Determine the [x, y] coordinate at the center of the cell enclosing the given text.  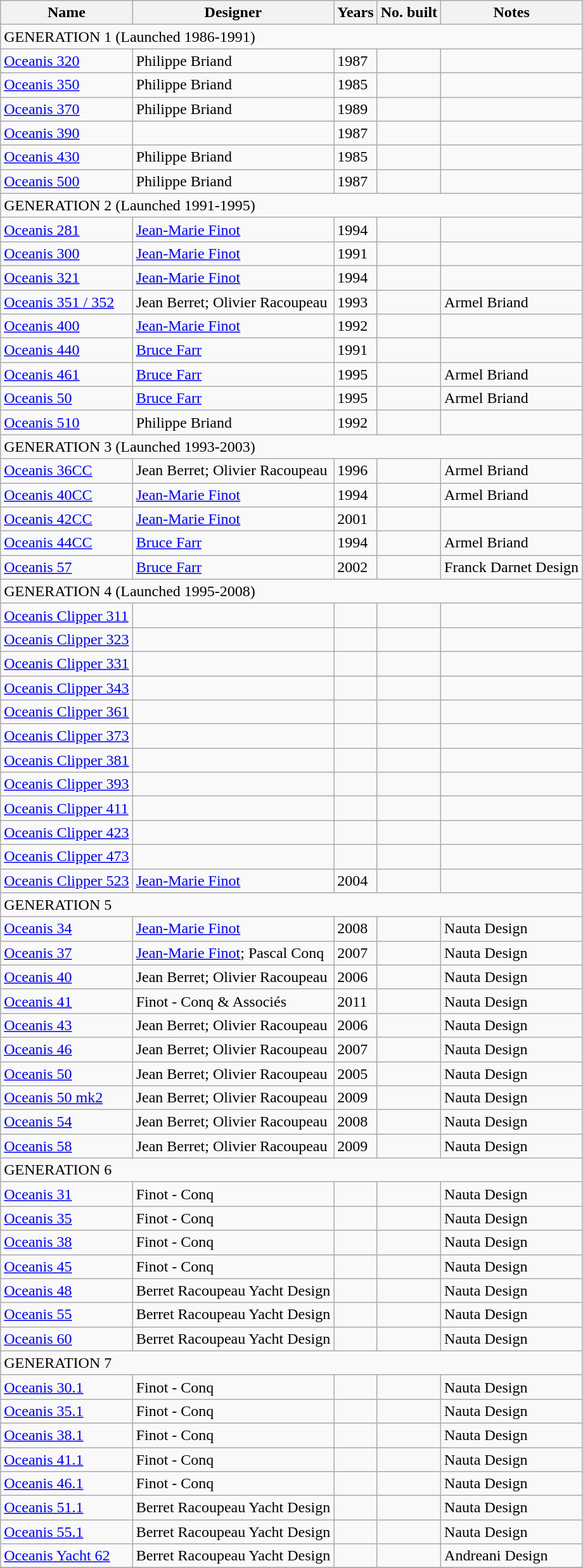
Oceanis 50 mk2 [67, 1098]
2001 [356, 519]
Oceanis 57 [67, 567]
Oceanis 500 [67, 181]
1996 [356, 471]
Oceanis 42CC [67, 519]
Oceanis 55 [67, 1315]
GENERATION 4 (Launched 1995-2008) [291, 591]
Jean-Marie Finot; Pascal Conq [233, 953]
Oceanis Clipper 323 [67, 639]
Oceanis 350 [67, 85]
GENERATION 6 [291, 1170]
Oceanis Clipper 311 [67, 615]
GENERATION 5 [291, 905]
Oceanis Clipper 423 [67, 832]
Oceanis 46.1 [67, 1484]
Oceanis Clipper 473 [67, 857]
Oceanis Clipper 343 [67, 687]
1989 [356, 109]
Oceanis 40CC [67, 495]
Oceanis 321 [67, 277]
Oceanis 300 [67, 253]
Oceanis 38 [67, 1242]
Oceanis Clipper 361 [67, 712]
Oceanis 461 [67, 374]
Notes [512, 13]
Oceanis Clipper 373 [67, 736]
Oceanis 37 [67, 953]
Oceanis 370 [67, 109]
2005 [356, 1074]
Oceanis 35 [67, 1218]
Oceanis 36CC [67, 471]
Oceanis 510 [67, 423]
Oceanis 35.1 [67, 1411]
Oceanis Yacht 62 [67, 1556]
GENERATION 7 [291, 1363]
No. built [409, 13]
Oceanis 51.1 [67, 1508]
Oceanis Clipper 381 [67, 760]
Oceanis 430 [67, 157]
Oceanis Clipper 331 [67, 663]
Oceanis 54 [67, 1122]
Finot - Conq & Associés [233, 1001]
Oceanis 400 [67, 326]
Oceanis Clipper 411 [67, 808]
GENERATION 1 (Launched 1986-1991) [291, 37]
GENERATION 3 (Launched 1993-2003) [291, 447]
2004 [356, 881]
Oceanis 40 [67, 977]
Oceanis 46 [67, 1049]
Oceanis 38.1 [67, 1435]
Oceanis 440 [67, 350]
Oceanis 60 [67, 1339]
Oceanis 320 [67, 61]
GENERATION 2 (Launched 1991-1995) [291, 205]
Years [356, 13]
Oceanis Clipper 523 [67, 881]
Oceanis 58 [67, 1146]
2011 [356, 1001]
Franck Darnet Design [512, 567]
Oceanis Clipper 393 [67, 784]
Oceanis 43 [67, 1025]
Oceanis 45 [67, 1266]
Oceanis 390 [67, 133]
Name [67, 13]
Oceanis 31 [67, 1194]
Oceanis 30.1 [67, 1387]
Oceanis 44CC [67, 543]
Oceanis 48 [67, 1291]
1993 [356, 302]
Oceanis 34 [67, 929]
2002 [356, 567]
Oceanis 351 / 352 [67, 302]
Oceanis 41.1 [67, 1459]
Designer [233, 13]
Andreani Design [512, 1556]
Oceanis 55.1 [67, 1532]
Oceanis 281 [67, 229]
Oceanis 41 [67, 1001]
